Output the [x, y] coordinate of the center of the cell containing the given text.  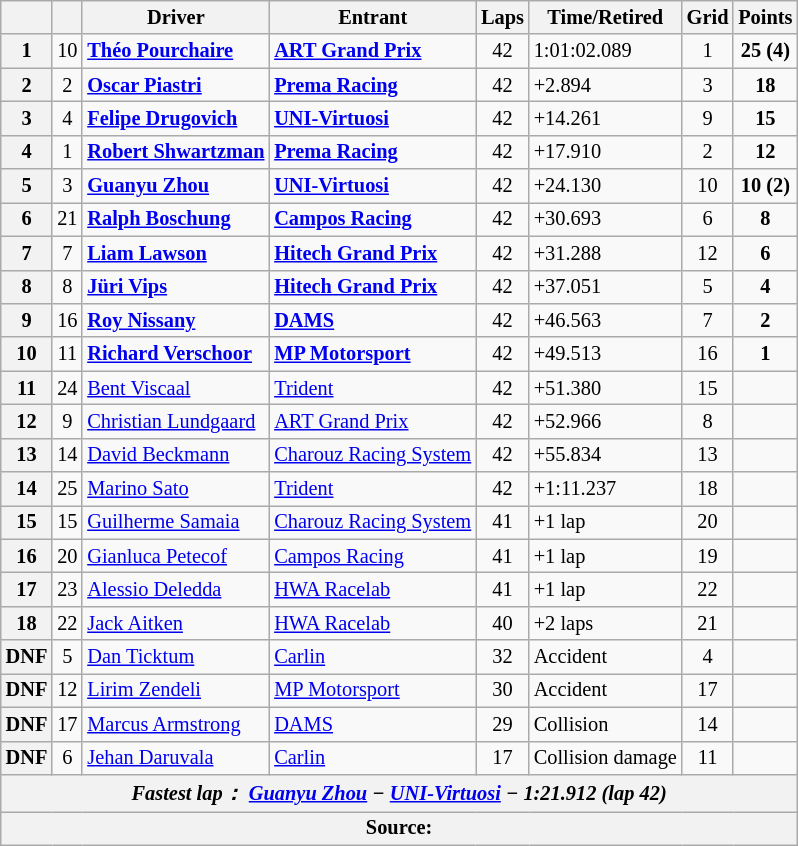
25 [67, 489]
Laps [502, 17]
+14.261 [606, 118]
+37.051 [606, 287]
Roy Nissany [176, 320]
David Beckmann [176, 455]
+24.130 [606, 186]
+1:11.237 [606, 489]
Marcus Armstrong [176, 724]
19 [708, 556]
Points [765, 17]
Guanyu Zhou [176, 186]
Grid [708, 17]
+51.380 [606, 388]
Bent Viscaal [176, 388]
Marino Sato [176, 489]
Fastest lap： Guanyu Zhou − UNI-Virtuosi − 1:21.912 (lap 42) [400, 792]
Gianluca Petecof [176, 556]
Théo Pourchaire [176, 51]
+2.894 [606, 85]
32 [502, 657]
Felipe Drugovich [176, 118]
30 [502, 690]
25 (4) [765, 51]
23 [67, 589]
Source: [400, 828]
Robert Shwartzman [176, 152]
Lirim Zendeli [176, 690]
Jüri Vips [176, 287]
40 [502, 623]
Guilherme Samaia [176, 522]
Dan Ticktum [176, 657]
1:01:02.089 [606, 51]
+55.834 [606, 455]
Entrant [372, 17]
+52.966 [606, 421]
Jack Aitken [176, 623]
+46.563 [606, 320]
Richard Verschoor [176, 354]
+30.693 [606, 219]
Jehan Daruvala [176, 758]
Driver [176, 17]
Liam Lawson [176, 253]
Alessio Deledda [176, 589]
Oscar Piastri [176, 85]
Ralph Boschung [176, 219]
+17.910 [606, 152]
24 [67, 388]
+31.288 [606, 253]
+2 laps [606, 623]
Collision [606, 724]
29 [502, 724]
Time/Retired [606, 17]
10 (2) [765, 186]
Christian Lundgaard [176, 421]
+49.513 [606, 354]
Collision damage [606, 758]
